Determine the [x, y] coordinate at the center of the cell enclosing the given text.  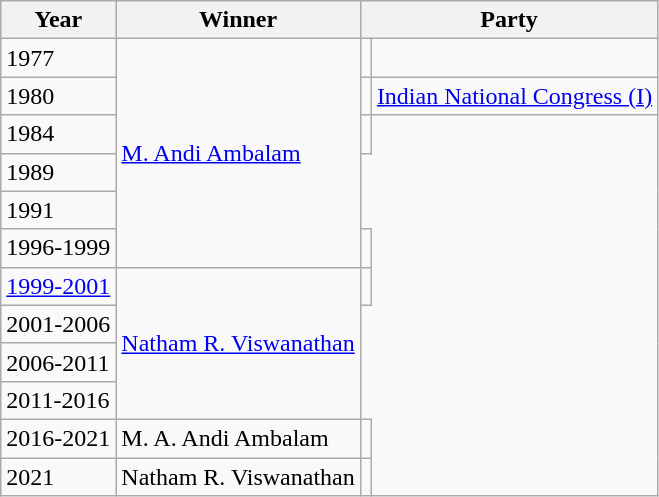
Year [58, 20]
2011-2016 [58, 400]
2021 [58, 477]
1977 [58, 58]
M. Andi Ambalam [238, 153]
1999-2001 [58, 286]
1996-1999 [58, 248]
Winner [238, 20]
M. A. Andi Ambalam [238, 438]
Party [508, 20]
2006-2011 [58, 362]
1984 [58, 134]
1989 [58, 172]
Indian National Congress (I) [514, 96]
1980 [58, 96]
1991 [58, 210]
2016-2021 [58, 438]
2001-2006 [58, 324]
